Detect which cell encompasses the target text, then output its [x, y] center coordinate. 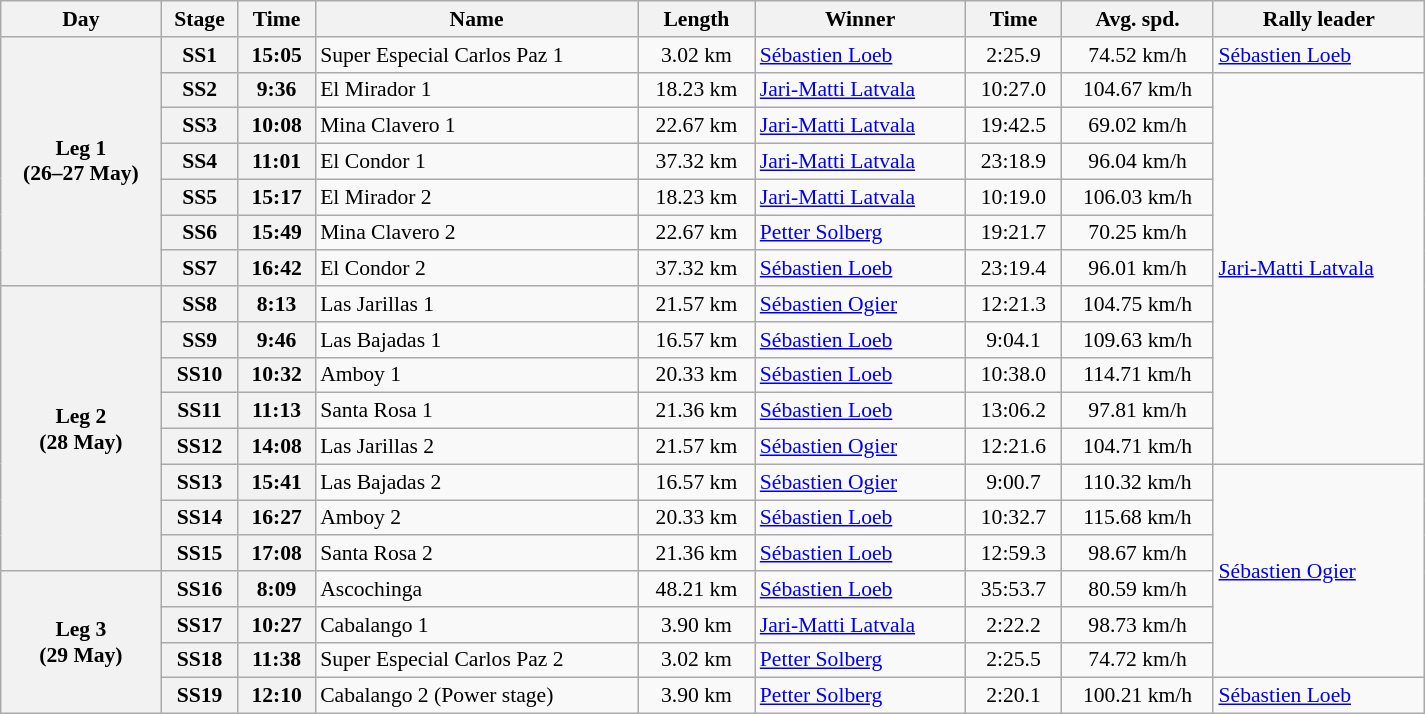
16:27 [276, 518]
15:49 [276, 233]
100.21 km/h [1138, 696]
8:09 [276, 589]
104.75 km/h [1138, 304]
10:32 [276, 375]
15:05 [276, 55]
Cabalango 1 [476, 625]
11:13 [276, 411]
Winner [860, 19]
11:38 [276, 660]
23:18.9 [1013, 162]
11:01 [276, 162]
Super Especial Carlos Paz 1 [476, 55]
12:10 [276, 696]
10:19.0 [1013, 197]
Santa Rosa 2 [476, 554]
SS7 [200, 269]
48.21 km [696, 589]
17:08 [276, 554]
Name [476, 19]
15:17 [276, 197]
Mina Clavero 1 [476, 126]
96.04 km/h [1138, 162]
Day [81, 19]
69.02 km/h [1138, 126]
SS12 [200, 447]
SS2 [200, 90]
El Condor 1 [476, 162]
97.81 km/h [1138, 411]
SS8 [200, 304]
19:42.5 [1013, 126]
10:27.0 [1013, 90]
SS18 [200, 660]
Leg 3(29 May) [81, 642]
12:21.6 [1013, 447]
104.71 km/h [1138, 447]
106.03 km/h [1138, 197]
12:21.3 [1013, 304]
2:20.1 [1013, 696]
SS10 [200, 375]
2:22.2 [1013, 625]
10:38.0 [1013, 375]
109.63 km/h [1138, 340]
9:04.1 [1013, 340]
Ascochinga [476, 589]
Avg. spd. [1138, 19]
SS19 [200, 696]
Las Bajadas 2 [476, 482]
El Condor 2 [476, 269]
SS1 [200, 55]
16:42 [276, 269]
Santa Rosa 1 [476, 411]
SS13 [200, 482]
El Mirador 1 [476, 90]
SS4 [200, 162]
74.72 km/h [1138, 660]
Las Jarillas 2 [476, 447]
2:25.5 [1013, 660]
8:13 [276, 304]
Las Jarillas 1 [476, 304]
SS6 [200, 233]
10:27 [276, 625]
El Mirador 2 [476, 197]
96.01 km/h [1138, 269]
74.52 km/h [1138, 55]
98.73 km/h [1138, 625]
9:46 [276, 340]
SS3 [200, 126]
SS16 [200, 589]
Leg 1(26–27 May) [81, 162]
Stage [200, 19]
SS9 [200, 340]
14:08 [276, 447]
SS17 [200, 625]
9:36 [276, 90]
Las Bajadas 1 [476, 340]
Super Especial Carlos Paz 2 [476, 660]
SS11 [200, 411]
SS14 [200, 518]
115.68 km/h [1138, 518]
Cabalango 2 (Power stage) [476, 696]
15:41 [276, 482]
80.59 km/h [1138, 589]
70.25 km/h [1138, 233]
23:19.4 [1013, 269]
Amboy 1 [476, 375]
SS5 [200, 197]
Mina Clavero 2 [476, 233]
35:53.7 [1013, 589]
104.67 km/h [1138, 90]
Length [696, 19]
10:08 [276, 126]
Rally leader [1318, 19]
98.67 km/h [1138, 554]
2:25.9 [1013, 55]
Leg 2(28 May) [81, 428]
110.32 km/h [1138, 482]
13:06.2 [1013, 411]
9:00.7 [1013, 482]
SS15 [200, 554]
10:32.7 [1013, 518]
114.71 km/h [1138, 375]
19:21.7 [1013, 233]
Amboy 2 [476, 518]
12:59.3 [1013, 554]
